Capture the cell that displays the provided text and extract its [X, Y] central coordinate. 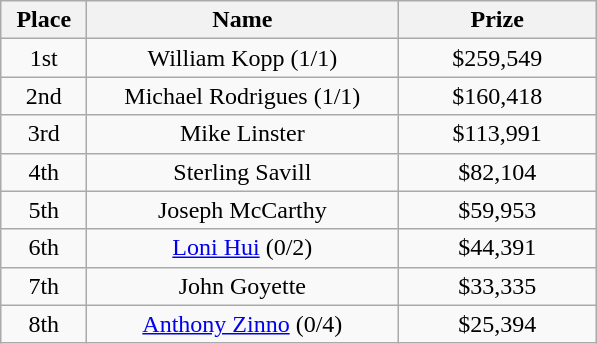
$33,335 [498, 286]
3rd [44, 134]
Mike Linster [242, 134]
Joseph McCarthy [242, 210]
Prize [498, 20]
$25,394 [498, 324]
$44,391 [498, 248]
Anthony Zinno (0/4) [242, 324]
Name [242, 20]
Loni Hui (0/2) [242, 248]
$160,418 [498, 96]
8th [44, 324]
John Goyette [242, 286]
5th [44, 210]
Michael Rodrigues (1/1) [242, 96]
1st [44, 58]
Place [44, 20]
$259,549 [498, 58]
$113,991 [498, 134]
2nd [44, 96]
4th [44, 172]
$82,104 [498, 172]
6th [44, 248]
Sterling Savill [242, 172]
William Kopp (1/1) [242, 58]
7th [44, 286]
$59,953 [498, 210]
